Determine the [x, y] coordinate at the center of the cell enclosing the given text.  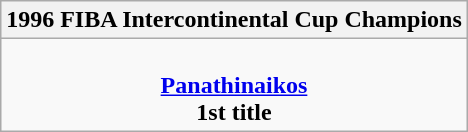
1996 FIBA Intercontinental Cup Champions [234, 20]
Panathinaikos 1st title [234, 85]
